Locate the cell with the specified text and output its [X, Y] center coordinate. 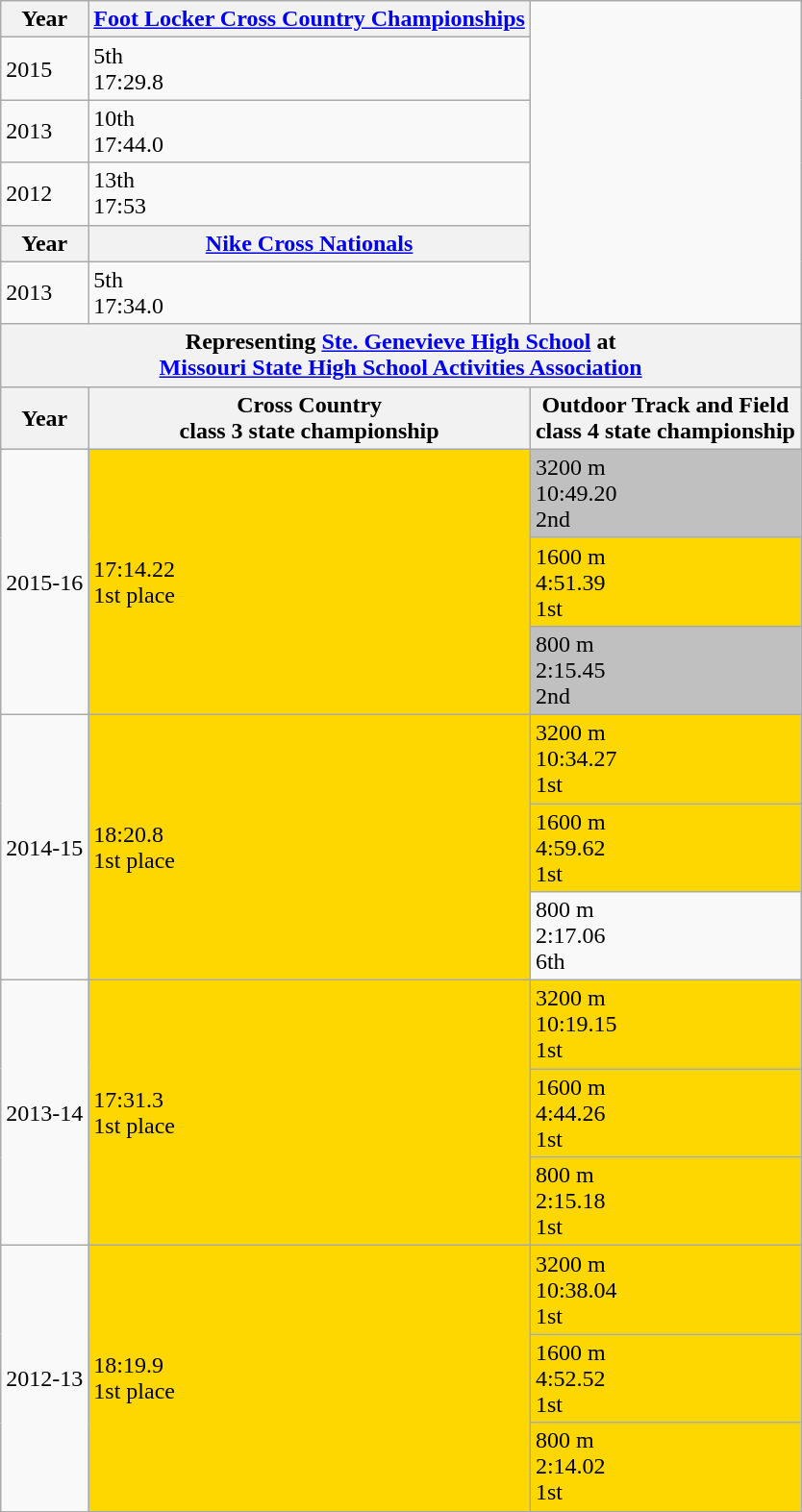
2014-15 [44, 847]
3200 m10:49.202nd [665, 493]
800 m2:15.181st [665, 1202]
18:19.91st place [310, 1378]
5th17:29.8 [310, 69]
1600 m4:51.391st [665, 582]
17:31.31st place [310, 1113]
1600 m4:52.521st [665, 1378]
2013-14 [44, 1113]
2012-13 [44, 1378]
10th17:44.0 [310, 131]
Cross Countryclass 3 state championship [310, 417]
1600 m4:59.621st [665, 848]
3200 m10:38.041st [665, 1290]
800 m2:15.452nd [665, 670]
1600 m4:44.261st [665, 1113]
Outdoor Track and Fieldclass 4 state championship [665, 417]
3200 m10:19.151st [665, 1025]
17:14.221st place [310, 582]
Foot Locker Cross Country Championships [310, 19]
5th17:34.0 [310, 292]
Representing Ste. Genevieve High School atMissouri State High School Activities Association [401, 356]
2015 [44, 69]
2015-16 [44, 582]
13th17:53 [310, 194]
2012 [44, 194]
3200 m10:34.271st [665, 758]
Nike Cross Nationals [310, 243]
18:20.81st place [310, 847]
800 m2:17.066th [665, 936]
800 m2:14.021st [665, 1467]
